Detect which cell encompasses the target text, then output its [x, y] center coordinate. 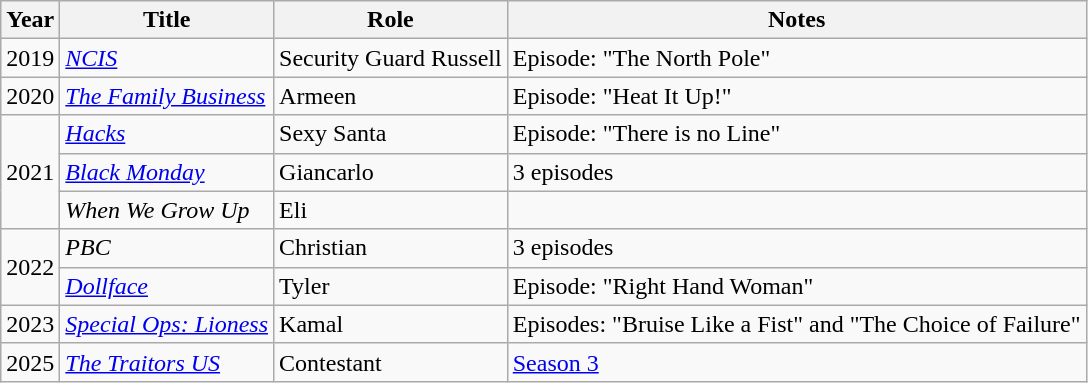
NCIS [167, 58]
Title [167, 20]
Armeen [391, 96]
PBC [167, 248]
Tyler [391, 286]
2021 [30, 172]
2023 [30, 324]
Episode: "There is no Line" [796, 134]
2022 [30, 267]
2020 [30, 96]
Contestant [391, 362]
Notes [796, 20]
Security Guard Russell [391, 58]
Season 3 [796, 362]
2019 [30, 58]
Christian [391, 248]
Year [30, 20]
Black Monday [167, 172]
Episode: "Heat It Up!" [796, 96]
When We Grow Up [167, 210]
Episodes: "Bruise Like a Fist" and "The Choice of Failure" [796, 324]
Episode: "The North Pole" [796, 58]
Giancarlo [391, 172]
Episode: "Right Hand Woman" [796, 286]
Kamal [391, 324]
Dollface [167, 286]
Role [391, 20]
2025 [30, 362]
The Family Business [167, 96]
Hacks [167, 134]
Sexy Santa [391, 134]
The Traitors US [167, 362]
Special Ops: Lioness [167, 324]
Eli [391, 210]
